Find where the given text appears and provide that cell's center as (x, y) coordinate. 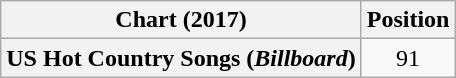
US Hot Country Songs (Billboard) (181, 58)
Position (408, 20)
Chart (2017) (181, 20)
91 (408, 58)
